Search for the cell housing the specified text and yield its [x, y] center coordinate. 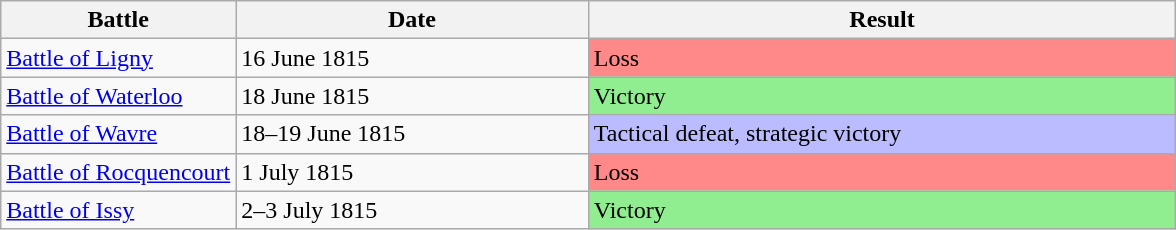
16 June 1815 [412, 58]
Tactical defeat, strategic victory [882, 134]
Battle of Issy [118, 210]
18 June 1815 [412, 96]
Date [412, 20]
2–3 July 1815 [412, 210]
Battle of Ligny [118, 58]
Battle of Rocquencourt [118, 172]
18–19 June 1815 [412, 134]
Battle of Waterloo [118, 96]
Battle [118, 20]
Result [882, 20]
Battle of Wavre [118, 134]
1 July 1815 [412, 172]
